Provide the (x, y) coordinate of the cell's center where the given text is located.  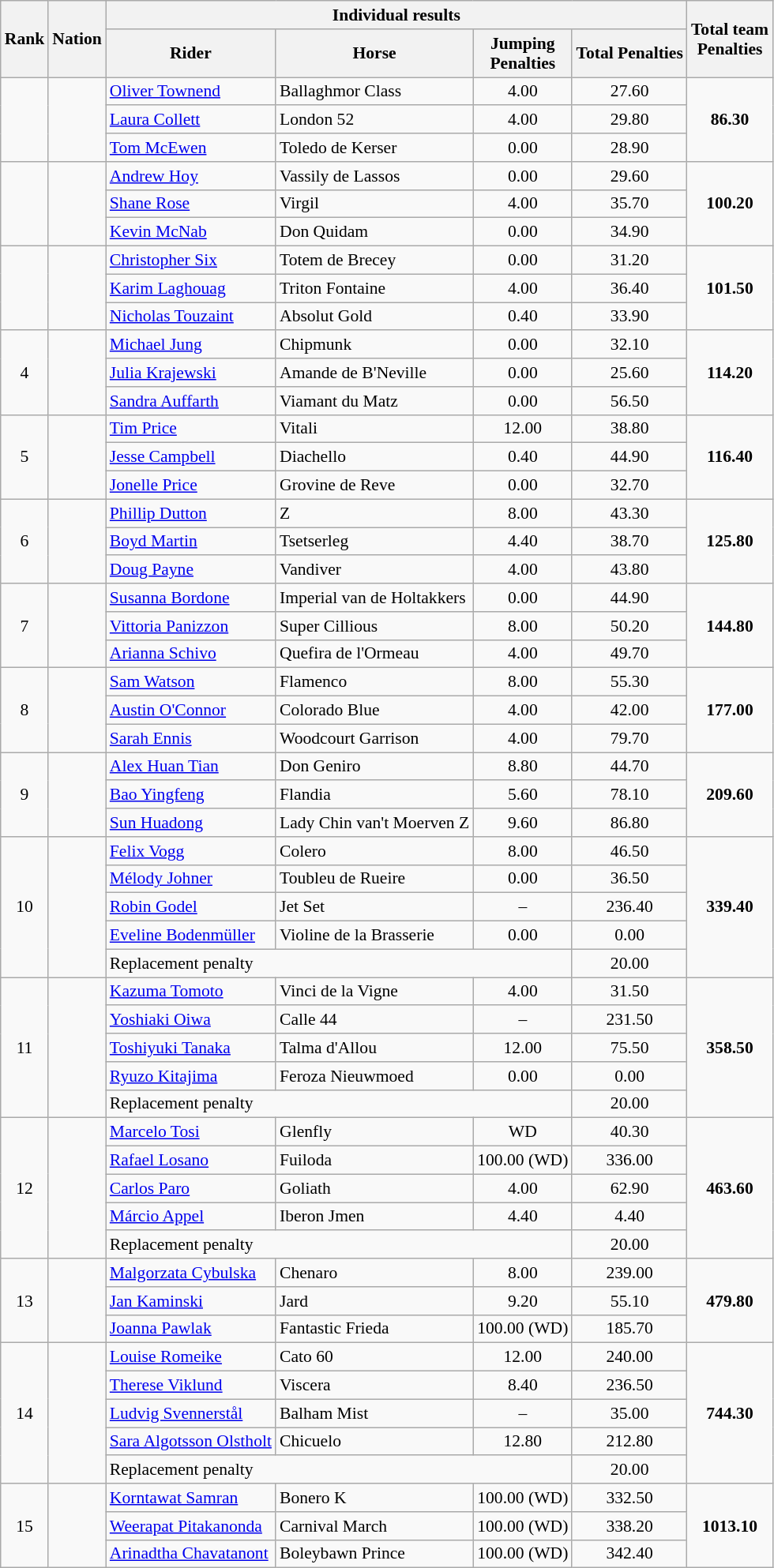
34.90 (629, 232)
42.00 (629, 711)
55.10 (629, 1301)
78.10 (629, 795)
Shane Rose (191, 204)
342.40 (629, 1554)
Andrew Hoy (191, 176)
Joanna Pawlak (191, 1329)
Absolut Gold (374, 317)
Glenfly (374, 1132)
12 (25, 1188)
Virgil (374, 204)
44.70 (629, 767)
6 (25, 542)
100.20 (730, 204)
Jan Kaminski (191, 1301)
Doug Payne (191, 570)
Oliver Townend (191, 92)
35.70 (629, 204)
Colorado Blue (374, 711)
Viamant du Matz (374, 401)
Jonelle Price (191, 486)
Vinci de la Vigne (374, 992)
Alex Huan Tian (191, 767)
29.60 (629, 176)
62.90 (629, 1188)
Marcelo Tosi (191, 1132)
12.80 (523, 1442)
177.00 (730, 711)
Chipmunk (374, 345)
Flamenco (374, 682)
13 (25, 1301)
31.20 (629, 261)
Yoshiaki Oiwa (191, 1020)
1013.10 (730, 1525)
336.00 (629, 1161)
Quefira de l'Ormeau (374, 654)
14 (25, 1413)
Carlos Paro (191, 1188)
Grovine de Reve (374, 486)
Z (374, 513)
332.50 (629, 1498)
358.50 (730, 1048)
Feroza Nieuwmoed (374, 1076)
Karim Laghouag (191, 288)
240.00 (629, 1357)
55.30 (629, 682)
Balham Mist (374, 1413)
33.90 (629, 317)
Chenaro (374, 1273)
Horse (374, 54)
Rider (191, 54)
Louise Romeike (191, 1357)
Imperial van de Holtakkers (374, 598)
79.70 (629, 738)
479.80 (730, 1301)
36.50 (629, 879)
Sam Watson (191, 682)
8.80 (523, 767)
Sara Algotsson Olstholt (191, 1442)
9.20 (523, 1301)
Rank (25, 39)
Amande de B'Neville (374, 373)
46.50 (629, 851)
35.00 (629, 1413)
8 (25, 711)
Márcio Appel (191, 1217)
Boyd Martin (191, 542)
Julia Krajewski (191, 373)
Malgorzata Cybulska (191, 1273)
Phillip Dutton (191, 513)
Tsetserleg (374, 542)
Toledo de Kerser (374, 148)
Felix Vogg (191, 851)
Sarah Ennis (191, 738)
114.20 (730, 373)
Jesse Campbell (191, 457)
231.50 (629, 1020)
Mélody Johner (191, 879)
Bonero K (374, 1498)
Vandiver (374, 570)
WD (523, 1132)
15 (25, 1525)
Flandia (374, 795)
Nation (77, 39)
Christopher Six (191, 261)
86.30 (730, 120)
Michael Jung (191, 345)
Korntawat Samran (191, 1498)
38.70 (629, 542)
Individual results (396, 15)
Vassily de Lassos (374, 176)
8.40 (523, 1386)
Total teamPenalties (730, 39)
Iberon Jmen (374, 1217)
Laura Collett (191, 120)
38.80 (629, 429)
Arinadtha Chavatanont (191, 1554)
339.40 (730, 907)
463.60 (730, 1188)
Eveline Bodenmüller (191, 936)
50.20 (629, 626)
9.60 (523, 823)
Weerapat Pitakanonda (191, 1526)
Jard (374, 1301)
Super Cillious (374, 626)
338.20 (629, 1526)
Fantastic Frieda (374, 1329)
86.80 (629, 823)
43.80 (629, 570)
Colero (374, 851)
Don Geniro (374, 767)
Cato 60 (374, 1357)
49.70 (629, 654)
125.80 (730, 542)
Viscera (374, 1386)
Rafael Losano (191, 1161)
31.50 (629, 992)
25.60 (629, 373)
32.70 (629, 486)
Kevin McNab (191, 232)
236.40 (629, 907)
236.50 (629, 1386)
Calle 44 (374, 1020)
9 (25, 794)
Tom McEwen (191, 148)
Toshiyuki Tanaka (191, 1048)
Bao Yingfeng (191, 795)
Jet Set (374, 907)
Carnival March (374, 1526)
5.60 (523, 795)
Talma d'Allou (374, 1048)
212.80 (629, 1442)
28.90 (629, 148)
32.10 (629, 345)
43.30 (629, 513)
Kazuma Tomoto (191, 992)
4 (25, 373)
209.60 (730, 794)
Lady Chin van't Moerven Z (374, 823)
Woodcourt Garrison (374, 738)
101.50 (730, 289)
Vittoria Panizzon (191, 626)
Austin O'Connor (191, 711)
Fuiloda (374, 1161)
Vitali (374, 429)
Violine de la Brasserie (374, 936)
Boleybawn Prince (374, 1554)
7 (25, 625)
Arianna Schivo (191, 654)
75.50 (629, 1048)
Goliath (374, 1188)
Robin Godel (191, 907)
Diachello (374, 457)
36.40 (629, 288)
11 (25, 1048)
Susanna Bordone (191, 598)
Total Penalties (629, 54)
10 (25, 907)
116.40 (730, 456)
185.70 (629, 1329)
Chicuelo (374, 1442)
Don Quidam (374, 232)
40.30 (629, 1132)
29.80 (629, 120)
Totem de Brecey (374, 261)
Therese Viklund (191, 1386)
56.50 (629, 401)
London 52 (374, 120)
5 (25, 456)
Ludvig Svennerstål (191, 1413)
Toubleu de Rueire (374, 879)
239.00 (629, 1273)
Nicholas Touzaint (191, 317)
744.30 (730, 1413)
Tim Price (191, 429)
Sun Huadong (191, 823)
Sandra Auffarth (191, 401)
27.60 (629, 92)
Ryuzo Kitajima (191, 1076)
Ballaghmor Class (374, 92)
144.80 (730, 625)
Triton Fontaine (374, 288)
Jumping Penalties (523, 54)
